Extract the [X, Y] coordinate from the center of the cell holding the provided text.  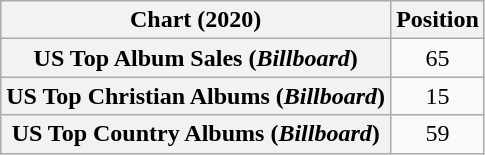
Position [438, 20]
US Top Christian Albums (Billboard) [196, 96]
59 [438, 134]
65 [438, 58]
US Top Country Albums (Billboard) [196, 134]
Chart (2020) [196, 20]
US Top Album Sales (Billboard) [196, 58]
15 [438, 96]
